For the text-containing cell, return its midpoint in (X, Y) coordinate format. 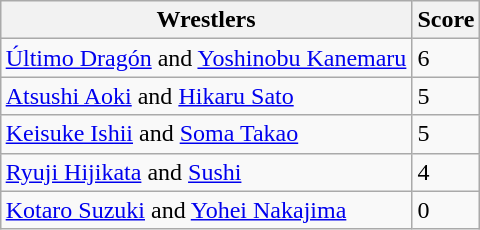
Keisuke Ishii and Soma Takao (206, 134)
6 (446, 58)
Atsushi Aoki and Hikaru Sato (206, 96)
Wrestlers (206, 20)
4 (446, 172)
Score (446, 20)
Kotaro Suzuki and Yohei Nakajima (206, 210)
Ryuji Hijikata and Sushi (206, 172)
0 (446, 210)
Último Dragón and Yoshinobu Kanemaru (206, 58)
